Return [X, Y] of the center of cell containing provided text 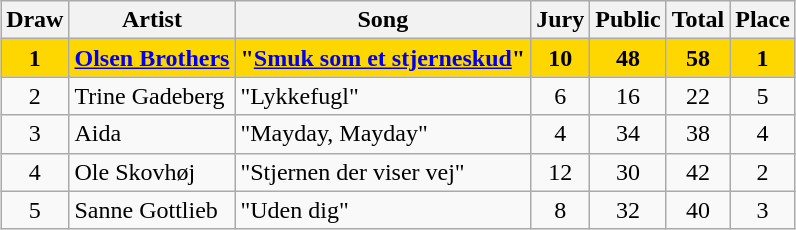
42 [698, 172]
Ole Skovhøj [152, 172]
6 [560, 96]
Place [763, 20]
10 [560, 58]
Song [383, 20]
8 [560, 210]
Sanne Gottlieb [152, 210]
30 [628, 172]
38 [698, 134]
"Stjernen der viser vej" [383, 172]
40 [698, 210]
12 [560, 172]
34 [628, 134]
"Uden dig" [383, 210]
Trine Gadeberg [152, 96]
Aida [152, 134]
Jury [560, 20]
Public [628, 20]
48 [628, 58]
16 [628, 96]
"Lykkefugl" [383, 96]
Artist [152, 20]
32 [628, 210]
Total [698, 20]
58 [698, 58]
"Mayday, Mayday" [383, 134]
Draw [35, 20]
22 [698, 96]
Olsen Brothers [152, 58]
"Smuk som et stjerneskud" [383, 58]
